Pinpoint the cell where the given text exists, returning its [X, Y] midpoint coordinate. 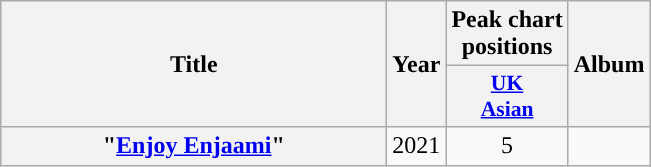
Year [416, 64]
UKAsian [507, 96]
"Enjoy Enjaami" [194, 146]
5 [507, 146]
Album [609, 64]
Title [194, 64]
Peak chartpositions [507, 34]
2021 [416, 146]
